Extract the [X, Y] coordinate from the center of the cell holding the provided text.  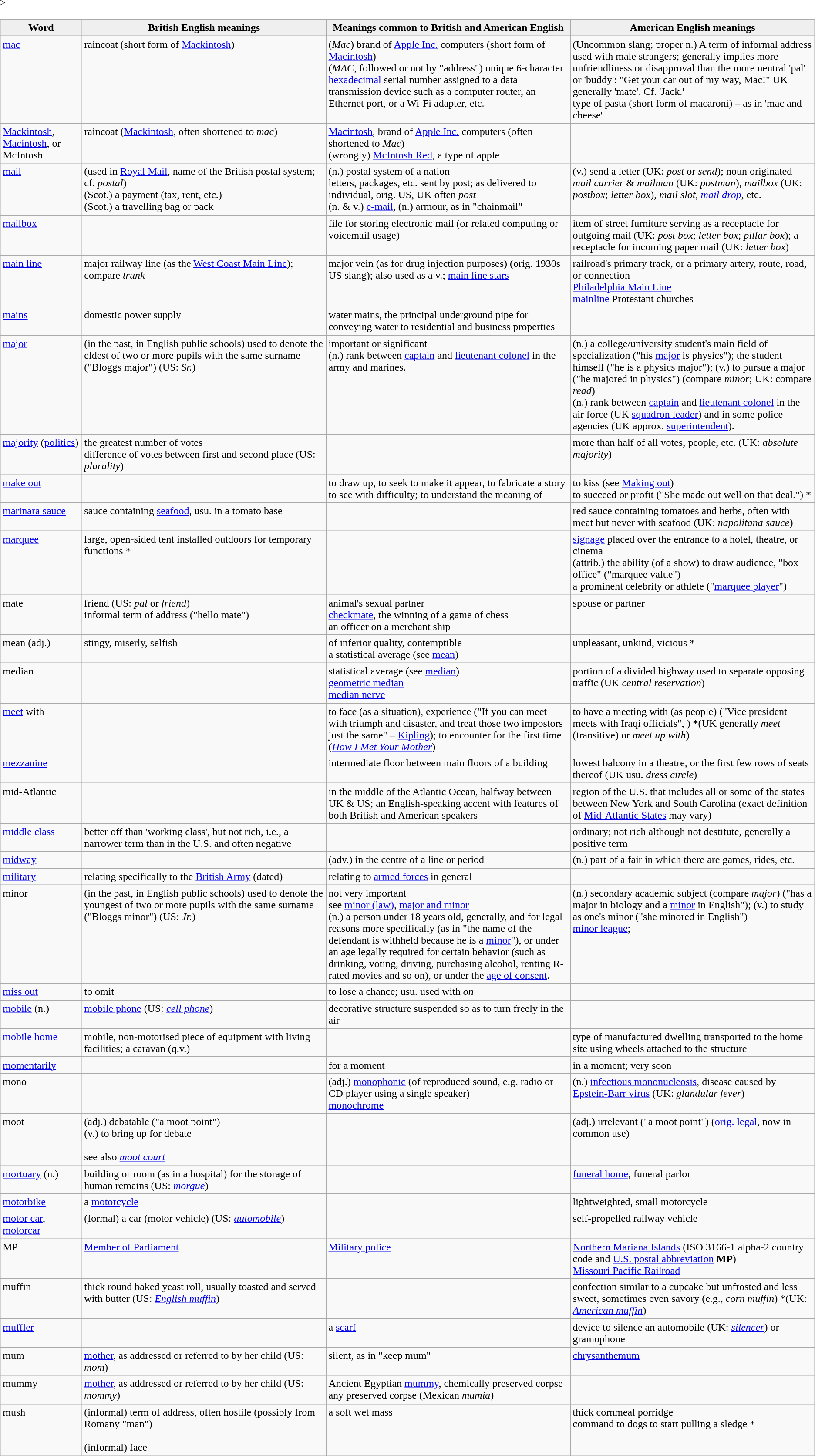
mother, as addressed or referred to by her child (US: mommy) [204, 1390]
(formal) a car (motor vehicle) (US: automobile) [204, 1224]
mains [41, 321]
momentarily [41, 1065]
main line [41, 281]
mean (adj.) [41, 649]
major vein (as for drug injection purposes) (orig. 1930s US slang); also used as a v.; main line stars [448, 281]
red sauce containing tomatoes and herbs, often with meat but never with seafood (UK: napolitana sauce) [692, 516]
Word [41, 28]
Northern Mariana Islands (ISO 3166-1 alpha-2 country code and U.S. postal abbreviation MP)Missouri Pacific Railroad [692, 1259]
mobile home [41, 1042]
region of the U.S. that includes all or some of the states between New York and South Carolina (exact definition of Mid-Atlantic States may vary) [692, 803]
major [41, 385]
military [41, 876]
minor [41, 934]
Ancient Egyptian mummy, chemically preserved corpseany preserved corpse (Mexican mumia) [448, 1390]
to lose a chance; usu. used with on [448, 992]
majority (politics) [41, 454]
unpleasant, unkind, vicious * [692, 649]
marquee [41, 563]
thick round baked yeast roll, usually toasted and served with butter (US: English muffin) [204, 1299]
(informal) term of address, often hostile (possibly from Romany "man")(informal) face [204, 1430]
Member of Parliament [204, 1259]
muffin [41, 1299]
the greatest number of votesdifference of votes between first and second place (US: plurality) [204, 454]
for a moment [448, 1065]
statistical average (see median)geometric medianmedian nerve [448, 683]
(n.) infectious mononucleosis, disease caused by Epstein-Barr virus (UK: glandular fever) [692, 1093]
in a moment; very soon [692, 1065]
mobile (n.) [41, 1014]
mummy [41, 1390]
mono [41, 1093]
a scarf [448, 1333]
a soft wet mass [448, 1430]
railroad's primary track, or a primary artery, route, road, or connectionPhiladelphia Main Linemainline Protestant churches [692, 281]
median [41, 683]
muffler [41, 1333]
relating to armed forces in general [448, 876]
Mackintosh, Macintosh, or McIntosh [41, 143]
decorative structure suspended so as to turn freely in the air [448, 1014]
MP [41, 1259]
moot [41, 1139]
large, open-sided tent installed outdoors for temporary functions * [204, 563]
mac [41, 80]
miss out [41, 992]
lowest balcony in a theatre, or the first few rows of seats thereof (UK usu. dress circle) [692, 769]
make out [41, 489]
(adv.) in the centre of a line or period [448, 860]
mortuary (n.) [41, 1179]
stingy, miserly, selfish [204, 649]
mate [41, 615]
mezzanine [41, 769]
mailbox [41, 235]
thick cornmeal porridgecommand to dogs to start pulling a sledge * [692, 1430]
better off than 'working class', but not rich, i.e., a narrower term than in the U.S. and often negative [204, 838]
mobile, non-motorised piece of equipment with living facilities; a caravan (q.v.) [204, 1042]
(in the past, in English public schools) used to denote the youngest of two or more pupils with the same surname ("Bloggs minor") (US: Jr.) [204, 934]
silent, as in "keep mum" [448, 1361]
funeral home, funeral parlor [692, 1179]
lightweighted, small motorcycle [692, 1202]
ordinary; not rich although not destitute, generally a positive term [692, 838]
in the middle of the Atlantic Ocean, halfway between UK & US; an English-speaking accent with features of both British and American speakers [448, 803]
raincoat (Mackintosh, often shortened to mac) [204, 143]
type of manufactured dwelling transported to the home site using wheels attached to the structure [692, 1042]
major railway line (as the West Coast Main Line); compare trunk [204, 281]
water mains, the principal underground pipe for conveying water to residential and business properties [448, 321]
relating specifically to the British Army (dated) [204, 876]
mother, as addressed or referred to by her child (US: mom) [204, 1361]
American English meanings [692, 28]
confection similar to a cupcake but unfrosted and less sweet, sometimes even savory (e.g., corn muffin) *(UK: American muffin) [692, 1299]
mid-Atlantic [41, 803]
file for storing electronic mail (or related computing or voicemail usage) [448, 235]
motor car, motorcar [41, 1224]
mush [41, 1430]
device to silence an automobile (UK: silencer) or gramophone [692, 1333]
mail [41, 189]
intermediate floor between main floors of a building [448, 769]
chrysanthemum [692, 1361]
mum [41, 1361]
animal's sexual partnercheckmate, the winning of a game of chessan officer on a merchant ship [448, 615]
to kiss (see Making out)to succeed or profit ("She made out well on that deal.") * [692, 489]
to omit [204, 992]
meet with [41, 729]
British English meanings [204, 28]
(adj.) monophonic (of reproduced sound, e.g. radio or CD player using a single speaker)monochrome [448, 1093]
a motorcycle [204, 1202]
Macintosh, brand of Apple Inc. computers (often shortened to Mac)(wrongly) McIntosh Red, a type of apple [448, 143]
(used in Royal Mail, name of the British postal system; cf. postal)(Scot.) a payment (tax, rent, etc.)(Scot.) a travelling bag or pack [204, 189]
important or significant(n.) rank between captain and lieutenant colonel in the army and marines. [448, 385]
more than half of all votes, people, etc. (UK: absolute majority) [692, 454]
(in the past, in English public schools) used to denote the eldest of two or more pupils with the same surname ("Bloggs major") (US: Sr.) [204, 385]
domestic power supply [204, 321]
friend (US: pal or friend)informal term of address ("hello mate") [204, 615]
raincoat (short form of Mackintosh) [204, 80]
(n.) part of a fair in which there are games, rides, etc. [692, 860]
portion of a divided highway used to separate opposing traffic (UK central reservation) [692, 683]
building or room (as in a hospital) for the storage of human remains (US: morgue) [204, 1179]
of inferior quality, contemptiblea statistical average (see mean) [448, 649]
motorbike [41, 1202]
to draw up, to seek to make it appear, to fabricate a storyto see with difficulty; to understand the meaning of [448, 489]
(adj.) irrelevant ("a moot point") (orig. legal, now in common use) [692, 1139]
to have a meeting with (as people) ("Vice president meets with Iraqi officials", ) *(UK generally meet (transitive) or meet up with) [692, 729]
mobile phone (US: cell phone) [204, 1014]
sauce containing seafood, usu. in a tomato base [204, 516]
middle class [41, 838]
(adj.) debatable ("a moot point")(v.) to bring up for debatesee also moot court [204, 1139]
midway [41, 860]
self-propelled railway vehicle [692, 1224]
Military police [448, 1259]
Meanings common to British and American English [448, 28]
marinara sauce [41, 516]
spouse or partner [692, 615]
